Provide the (x, y) coordinate of the cell's center where the given text is located.  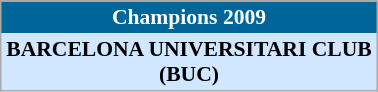
BARCELONA UNIVERSITARI CLUB (BUC) (189, 62)
Champions 2009 (189, 17)
